From the cell containing the given text, extract its center point as (x, y) coordinate. 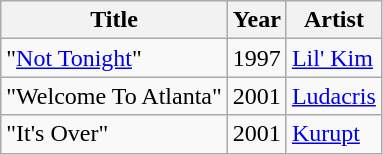
1997 (256, 58)
"Not Tonight" (114, 58)
Artist (334, 20)
Ludacris (334, 96)
Lil' Kim (334, 58)
Title (114, 20)
Kurupt (334, 134)
"It's Over" (114, 134)
"Welcome To Atlanta" (114, 96)
Year (256, 20)
